Identify which cell holds the provided text, then report its (X, Y) central coordinate. 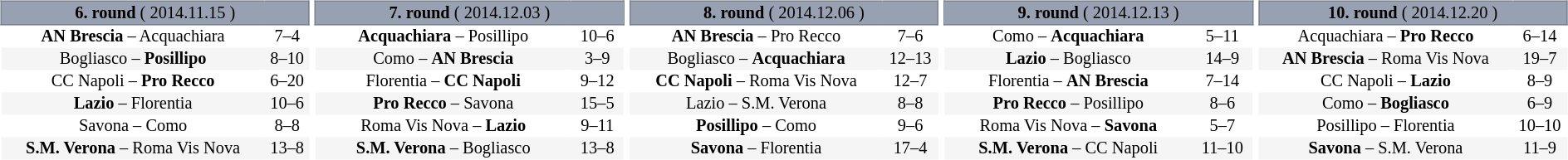
5–7 (1223, 126)
3–9 (598, 60)
Pro Recco – Savona (443, 104)
Pro Recco – Posillipo (1068, 104)
15–5 (598, 104)
10. round ( 2014.12.20 ) (1414, 12)
19–7 (1540, 60)
10–10 (1540, 126)
8–6 (1223, 104)
Savona – S.M. Verona (1386, 149)
Posillipo – Como (756, 126)
S.M. Verona – Bogliasco (443, 149)
Savona – Como (133, 126)
Posillipo – Florentia (1386, 126)
AN Brescia – Acquachiara (133, 36)
7. round ( 2014.12.03 ) (470, 12)
8. round ( 2014.12.06 ) (784, 12)
S.M. Verona – Roma Vis Nova (133, 149)
6–14 (1540, 36)
6–20 (287, 81)
8–10 (287, 60)
Lazio – Bogliasco (1068, 60)
Acquachiara – Pro Recco (1386, 36)
Roma Vis Nova – Savona (1068, 126)
Como – AN Brescia (443, 60)
Como – Acquachiara (1068, 36)
Florentia – CC Napoli (443, 81)
Bogliasco – Posillipo (133, 60)
Como – Bogliasco (1386, 104)
9. round ( 2014.12.13 ) (1098, 12)
7–14 (1223, 81)
Lazio – S.M. Verona (756, 104)
Acquachiara – Posillipo (443, 36)
9–11 (598, 126)
14–9 (1223, 60)
Lazio – Florentia (133, 104)
AN Brescia – Pro Recco (756, 36)
11–9 (1540, 149)
9–12 (598, 81)
12–13 (910, 60)
11–10 (1223, 149)
17–4 (910, 149)
6–9 (1540, 104)
AN Brescia – Roma Vis Nova (1386, 60)
Florentia – AN Brescia (1068, 81)
7–6 (910, 36)
8–9 (1540, 81)
CC Napoli – Roma Vis Nova (756, 81)
7–4 (287, 36)
9–6 (910, 126)
12–7 (910, 81)
Bogliasco – Acquachiara (756, 60)
5–11 (1223, 36)
S.M. Verona – CC Napoli (1068, 149)
Roma Vis Nova – Lazio (443, 126)
CC Napoli – Lazio (1386, 81)
Savona – Florentia (756, 149)
6. round ( 2014.11.15 ) (154, 12)
CC Napoli – Pro Recco (133, 81)
